Provide the (x, y) coordinate of the cell's center where the given text is located.  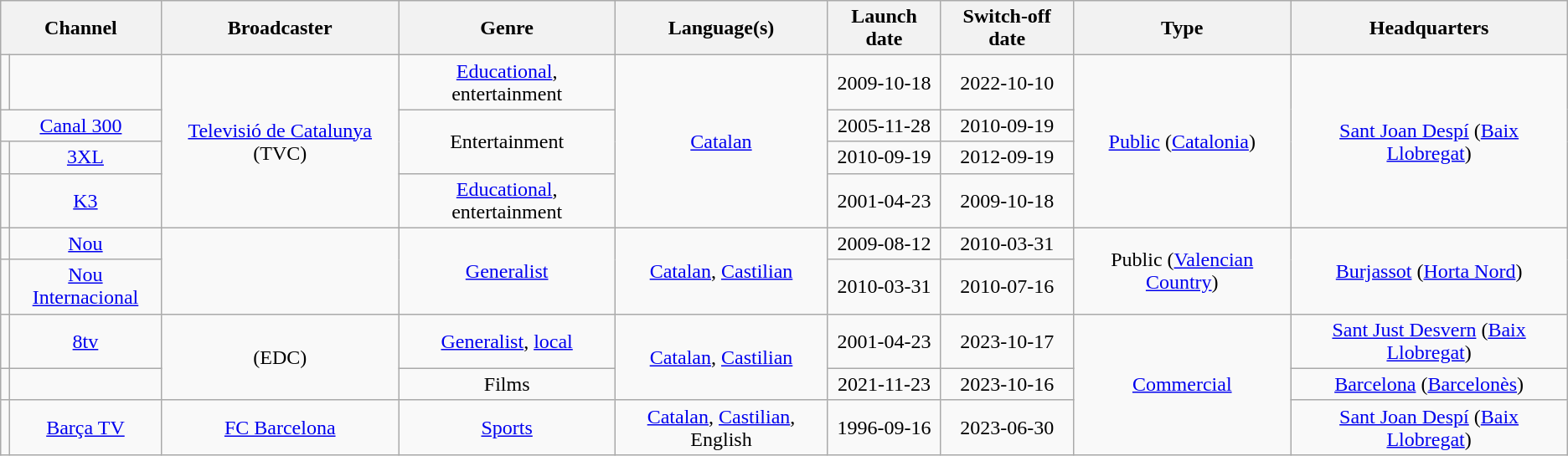
Public (Valencian Country) (1183, 271)
Switch-off date (1007, 28)
Catalan, Castilian, English (721, 427)
Public (Catalonia) (1183, 141)
Burjassot (Horta Nord) (1429, 271)
Catalan (721, 141)
3XL (85, 157)
2009-08-12 (885, 243)
(EDC) (280, 356)
Language(s) (721, 28)
2005-11-28 (885, 126)
Televisió de Catalunya (TVC) (280, 141)
Barça TV (85, 427)
2023-10-17 (1007, 341)
Films (506, 384)
2022-10-10 (1007, 82)
Headquarters (1429, 28)
2023-10-16 (1007, 384)
2010-07-16 (1007, 286)
Channel (80, 28)
K3 (85, 201)
2012-09-19 (1007, 157)
2023-06-30 (1007, 427)
Canal 300 (80, 126)
1996-09-16 (885, 427)
Type (1183, 28)
Generalist, local (506, 341)
Commercial (1183, 384)
Genre (506, 28)
FC Barcelona (280, 427)
Sant Just Desvern (Baix Llobregat) (1429, 341)
Nou Internacional (85, 286)
Generalist (506, 271)
Sports (506, 427)
Launch date (885, 28)
8tv (85, 341)
Broadcaster (280, 28)
Barcelona (Barcelonès) (1429, 384)
Nou (85, 243)
Entertainment (506, 141)
2021-11-23 (885, 384)
